Scan for the cell matching the given text and deliver its [x, y] coordinate at center. 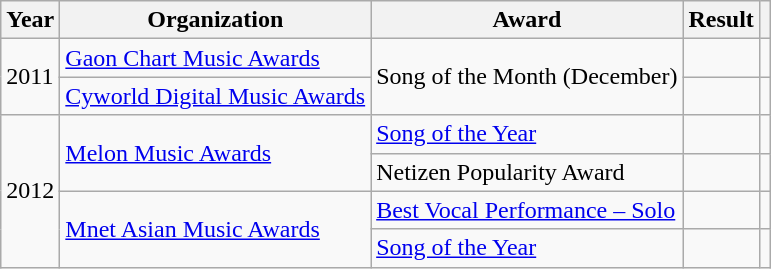
Netizen Popularity Award [527, 172]
Song of the Month (December) [527, 77]
Organization [216, 20]
Result [721, 20]
Mnet Asian Music Awards [216, 229]
Cyworld Digital Music Awards [216, 96]
Best Vocal Performance – Solo [527, 210]
Award [527, 20]
Gaon Chart Music Awards [216, 58]
2011 [30, 77]
Melon Music Awards [216, 153]
Year [30, 20]
2012 [30, 191]
